Provide the [X, Y] coordinate of the cell's center where the given text is located.  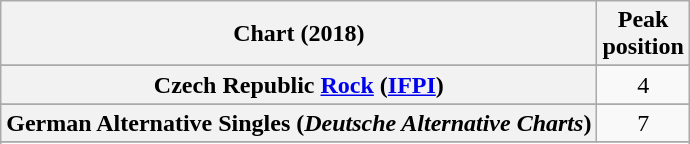
4 [643, 85]
Chart (2018) [299, 34]
Peakposition [643, 34]
Czech Republic Rock (IFPI) [299, 85]
German Alternative Singles (Deutsche Alternative Charts) [299, 123]
7 [643, 123]
